Output the [x, y] coordinate of the center of the cell containing the given text.  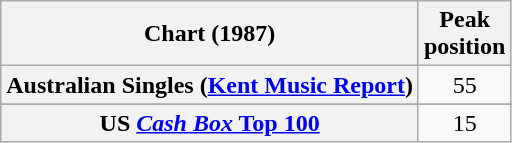
55 [464, 85]
15 [464, 123]
Australian Singles (Kent Music Report) [210, 85]
Chart (1987) [210, 34]
US Cash Box Top 100 [210, 123]
Peakposition [464, 34]
